Identify which cell holds the provided text, then report its [X, Y] central coordinate. 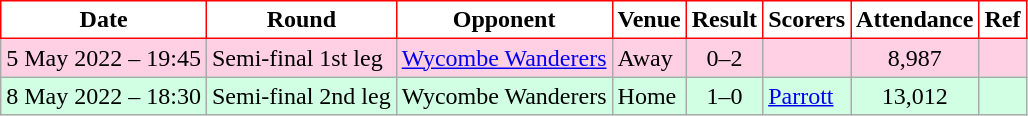
Parrott [807, 96]
Semi-final 2nd leg [301, 96]
13,012 [915, 96]
Opponent [504, 20]
5 May 2022 – 19:45 [104, 58]
Venue [649, 20]
Away [649, 58]
Round [301, 20]
Result [724, 20]
Scorers [807, 20]
0–2 [724, 58]
8,987 [915, 58]
Home [649, 96]
8 May 2022 – 18:30 [104, 96]
Ref [1002, 20]
1–0 [724, 96]
Date [104, 20]
Semi-final 1st leg [301, 58]
Attendance [915, 20]
